Determine the [X, Y] coordinate at the center of the cell enclosing the given text.  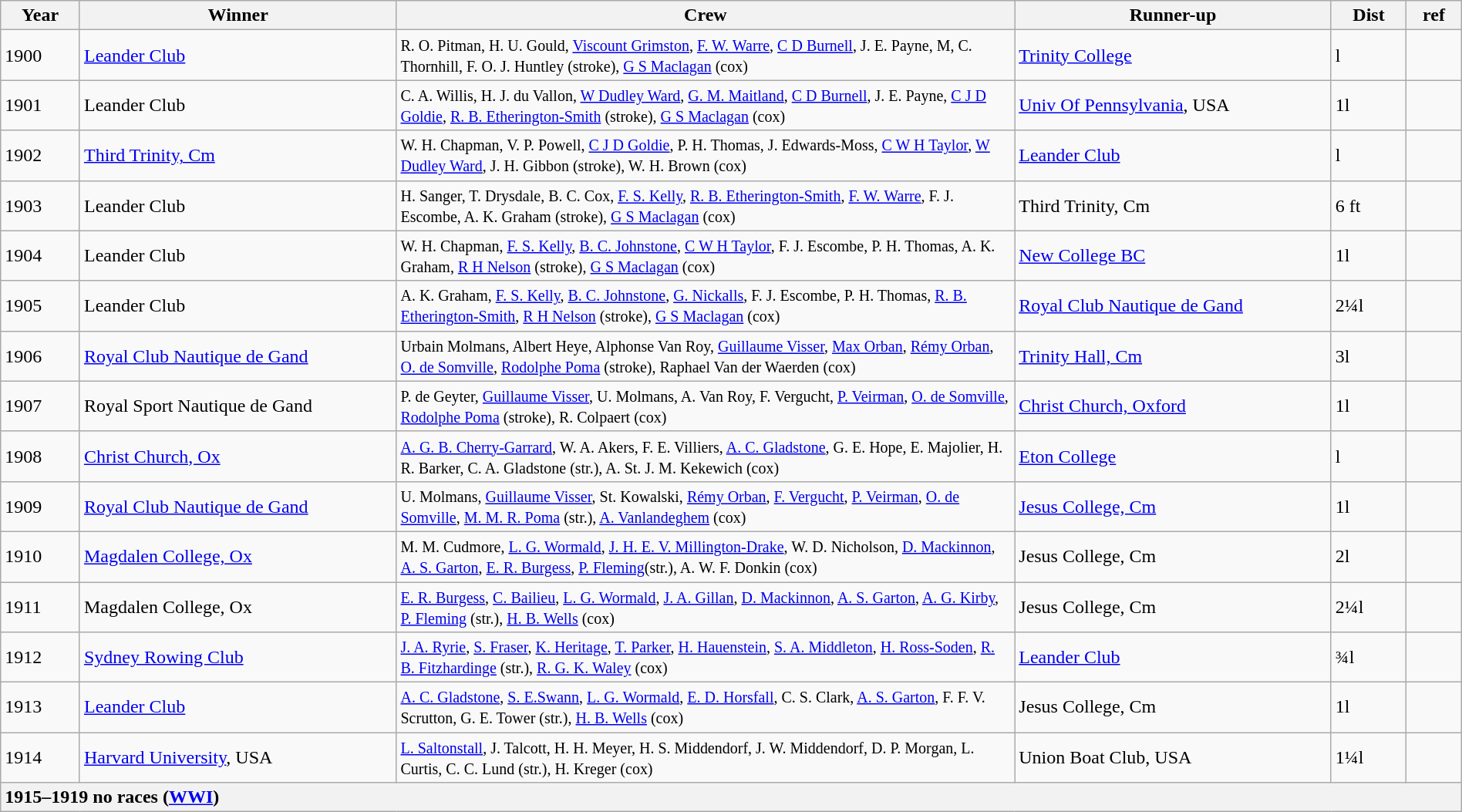
1903 [40, 205]
Univ Of Pennsylvania, USA [1174, 105]
Union Boat Club, USA [1174, 757]
1911 [40, 606]
Winner [237, 15]
1907 [40, 406]
Eton College [1174, 457]
P. de Geyter, Guillaume Visser, U. Molmans, A. Van Roy, F. Vergucht, P. Veirman, O. de Somville, Rodolphe Poma (stroke), R. Colpaert (cox) [706, 406]
Trinity Hall, Cm [1174, 356]
1904 [40, 256]
Year [40, 15]
1914 [40, 757]
1908 [40, 457]
W. H. Chapman, F. S. Kelly, B. C. Johnstone, C W H Taylor, F. J. Escombe, P. H. Thomas, A. K. Graham, R H Nelson (stroke), G S Maclagan (cox) [706, 256]
Dist [1368, 15]
H. Sanger, T. Drysdale, B. C. Cox, F. S. Kelly, R. B. Etherington-Smith, F. W. Warre, F. J. Escombe, A. K. Graham (stroke), G S Maclagan (cox) [706, 205]
New College BC [1174, 256]
U. Molmans, Guillaume Visser, St. Kowalski, Rémy Orban, F. Vergucht, P. Veirman, O. de Somville, M. M. R. Poma (str.), A. Vanlandeghem (cox) [706, 506]
2l [1368, 557]
Christ Church, Ox [237, 457]
Harvard University, USA [237, 757]
Crew [706, 15]
J. A. Ryrie, S. Fraser, K. Heritage, T. Parker, H. Hauenstein, S. A. Middleton, H. Ross-Soden, R. B. Fitzhardinge (str.), R. G. K. Waley (cox) [706, 657]
1913 [40, 708]
ref [1434, 15]
Christ Church, Oxford [1174, 406]
1¼l [1368, 757]
L. Saltonstall, J. Talcott, H. H. Meyer, H. S. Middendorf, J. W. Middendorf, D. P. Morgan, L. Curtis, C. C. Lund (str.), H. Kreger (cox) [706, 757]
R. O. Pitman, H. U. Gould, Viscount Grimston, F. W. Warre, C D Burnell, J. E. Payne, M, C. Thornhill, F. O. J. Huntley (stroke), G S Maclagan (cox) [706, 56]
1915–1919 no races (WWI) [731, 797]
1902 [40, 156]
A. C. Gladstone, S. E.Swann, L. G. Wormald, E. D. Horsfall, C. S. Clark, A. S. Garton, F. F. V. Scrutton, G. E. Tower (str.), H. B. Wells (cox) [706, 708]
6 ft [1368, 205]
Trinity College [1174, 56]
1906 [40, 356]
1900 [40, 56]
Royal Sport Nautique de Gand [237, 406]
E. R. Burgess, C. Bailieu, L. G. Wormald, J. A. Gillan, D. Mackinnon, A. S. Garton, A. G. Kirby, P. Fleming (str.), H. B. Wells (cox) [706, 606]
1905 [40, 305]
1909 [40, 506]
¾l [1368, 657]
Runner-up [1174, 15]
3l [1368, 356]
1910 [40, 557]
1901 [40, 105]
W. H. Chapman, V. P. Powell, C J D Goldie, P. H. Thomas, J. Edwards-Moss, C W H Taylor, W Dudley Ward, J. H. Gibbon (stroke), W. H. Brown (cox) [706, 156]
Sydney Rowing Club [237, 657]
1912 [40, 657]
